Find where the given text appears and provide that cell's center as (x, y) coordinate. 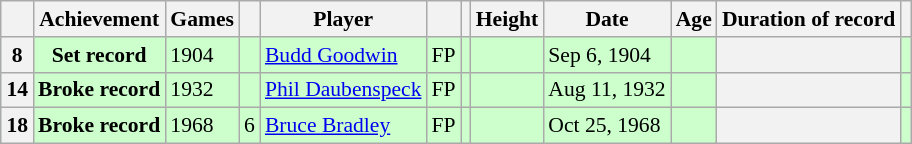
Duration of record (809, 19)
Phil Daubenspeck (344, 90)
18 (17, 126)
Oct 25, 1968 (606, 126)
Sep 6, 1904 (606, 55)
8 (17, 55)
Player (344, 19)
Achievement (99, 19)
Date (606, 19)
Games (202, 19)
Budd Goodwin (344, 55)
Height (507, 19)
Age (694, 19)
Bruce Bradley (344, 126)
1932 (202, 90)
Aug 11, 1932 (606, 90)
6 (250, 126)
14 (17, 90)
1968 (202, 126)
1904 (202, 55)
Set record (99, 55)
